Capture the cell that displays the provided text and extract its (X, Y) central coordinate. 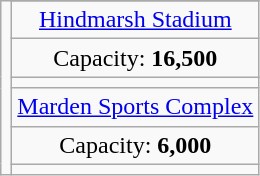
Capacity: 16,500 (136, 58)
Marden Sports Complex (136, 107)
Capacity: 6,000 (136, 145)
Hindmarsh Stadium (136, 20)
